Scan for the cell matching the given text and deliver its (x, y) coordinate at center. 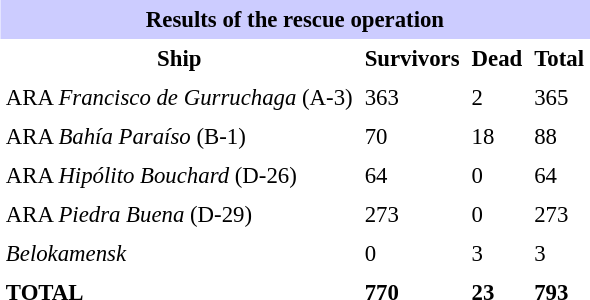
363 (412, 98)
Belokamensk (180, 254)
Results of the rescue operation (295, 20)
Total (559, 58)
ARA Hipólito Bouchard (D-26) (180, 176)
ARA Piedra Buena (D-29) (180, 214)
ARA Bahía Paraíso (B-1) (180, 136)
Survivors (412, 58)
Ship (180, 58)
18 (498, 136)
88 (559, 136)
Dead (498, 58)
365 (559, 98)
70 (412, 136)
ARA Francisco de Gurruchaga (A-3) (180, 98)
2 (498, 98)
